Determine the [x, y] coordinate at the center of the cell enclosing the given text.  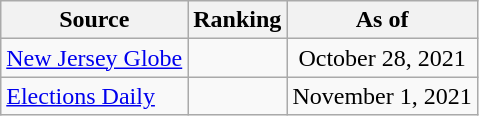
Ranking [238, 20]
Source [94, 20]
Elections Daily [94, 96]
October 28, 2021 [382, 58]
As of [382, 20]
November 1, 2021 [382, 96]
New Jersey Globe [94, 58]
